Extract the (x, y) coordinate from the center of the cell holding the provided text.  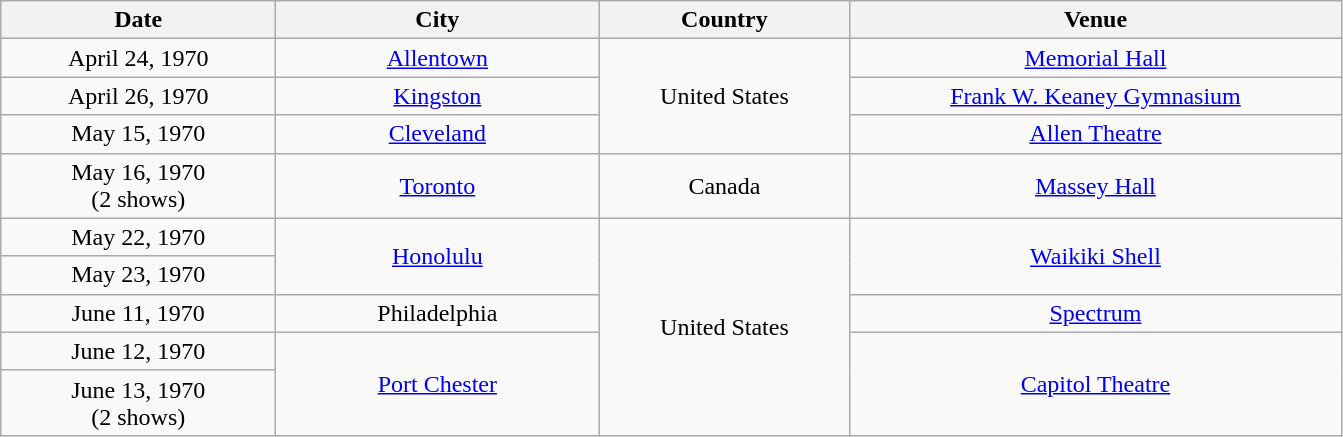
May 15, 1970 (138, 134)
City (438, 20)
June 12, 1970 (138, 351)
Allentown (438, 58)
June 13, 1970(2 shows) (138, 402)
Kingston (438, 96)
Venue (1096, 20)
Capitol Theatre (1096, 384)
Frank W. Keaney Gymnasium (1096, 96)
April 24, 1970 (138, 58)
May 23, 1970 (138, 275)
Allen Theatre (1096, 134)
May 22, 1970 (138, 237)
Toronto (438, 186)
April 26, 1970 (138, 96)
Spectrum (1096, 313)
Canada (724, 186)
Massey Hall (1096, 186)
Cleveland (438, 134)
June 11, 1970 (138, 313)
Port Chester (438, 384)
Date (138, 20)
Memorial Hall (1096, 58)
Waikiki Shell (1096, 256)
Country (724, 20)
Philadelphia (438, 313)
May 16, 1970(2 shows) (138, 186)
Honolulu (438, 256)
